Provide the [X, Y] coordinate of the cell's center where the given text is located.  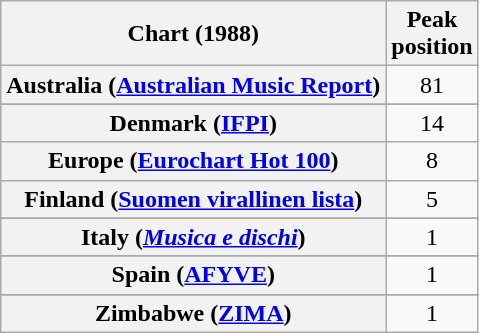
Europe (Eurochart Hot 100) [194, 161]
5 [432, 199]
Chart (1988) [194, 34]
8 [432, 161]
Spain (AFYVE) [194, 275]
81 [432, 85]
Zimbabwe (ZIMA) [194, 313]
Finland (Suomen virallinen lista) [194, 199]
14 [432, 123]
Italy (Musica e dischi) [194, 237]
Denmark (IFPI) [194, 123]
Peakposition [432, 34]
Australia (Australian Music Report) [194, 85]
